Search for the cell housing the specified text and yield its [X, Y] center coordinate. 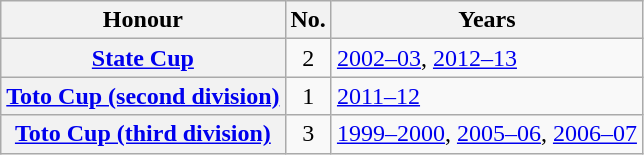
State Cup [143, 58]
Years [486, 20]
Toto Cup (second division) [143, 96]
Honour [143, 20]
2002–03, 2012–13 [486, 58]
2011–12 [486, 96]
2 [308, 58]
No. [308, 20]
Toto Cup (third division) [143, 134]
1999–2000, 2005–06, 2006–07 [486, 134]
3 [308, 134]
1 [308, 96]
